Provide the (x, y) coordinate of the cell's center where the given text is located.  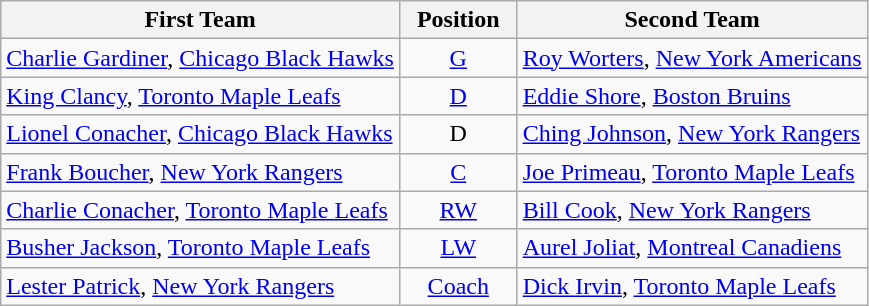
Roy Worters, New York Americans (692, 58)
Second Team (692, 20)
Charlie Gardiner, Chicago Black Hawks (200, 58)
Position (458, 20)
LW (458, 248)
RW (458, 210)
G (458, 58)
Charlie Conacher, Toronto Maple Leafs (200, 210)
Lester Patrick, New York Rangers (200, 286)
Lionel Conacher, Chicago Black Hawks (200, 134)
Busher Jackson, Toronto Maple Leafs (200, 248)
C (458, 172)
Eddie Shore, Boston Bruins (692, 96)
King Clancy, Toronto Maple Leafs (200, 96)
Aurel Joliat, Montreal Canadiens (692, 248)
First Team (200, 20)
Frank Boucher, New York Rangers (200, 172)
Dick Irvin, Toronto Maple Leafs (692, 286)
Bill Cook, New York Rangers (692, 210)
Coach (458, 286)
Ching Johnson, New York Rangers (692, 134)
Joe Primeau, Toronto Maple Leafs (692, 172)
